Return the [x, y] coordinate for the center point of the cell that contains the specified text.  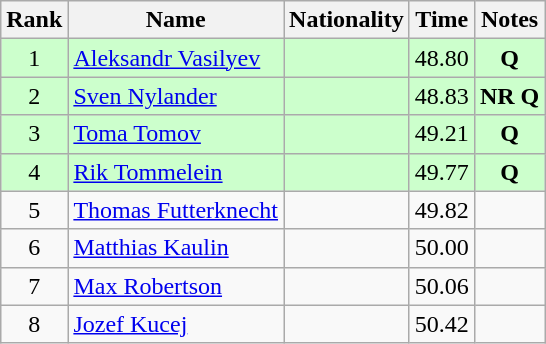
6 [34, 248]
7 [34, 286]
NR Q [509, 96]
Notes [509, 20]
Aleksandr Vasilyev [176, 58]
2 [34, 96]
3 [34, 134]
48.80 [442, 58]
50.00 [442, 248]
Max Robertson [176, 286]
8 [34, 324]
Rank [34, 20]
48.83 [442, 96]
49.21 [442, 134]
49.77 [442, 172]
Matthias Kaulin [176, 248]
Time [442, 20]
50.06 [442, 286]
49.82 [442, 210]
Jozef Kucej [176, 324]
5 [34, 210]
Name [176, 20]
1 [34, 58]
Thomas Futterknecht [176, 210]
Sven Nylander [176, 96]
Nationality [347, 20]
Toma Tomov [176, 134]
Rik Tommelein [176, 172]
4 [34, 172]
50.42 [442, 324]
